Identify which cell holds the provided text, then report its (x, y) central coordinate. 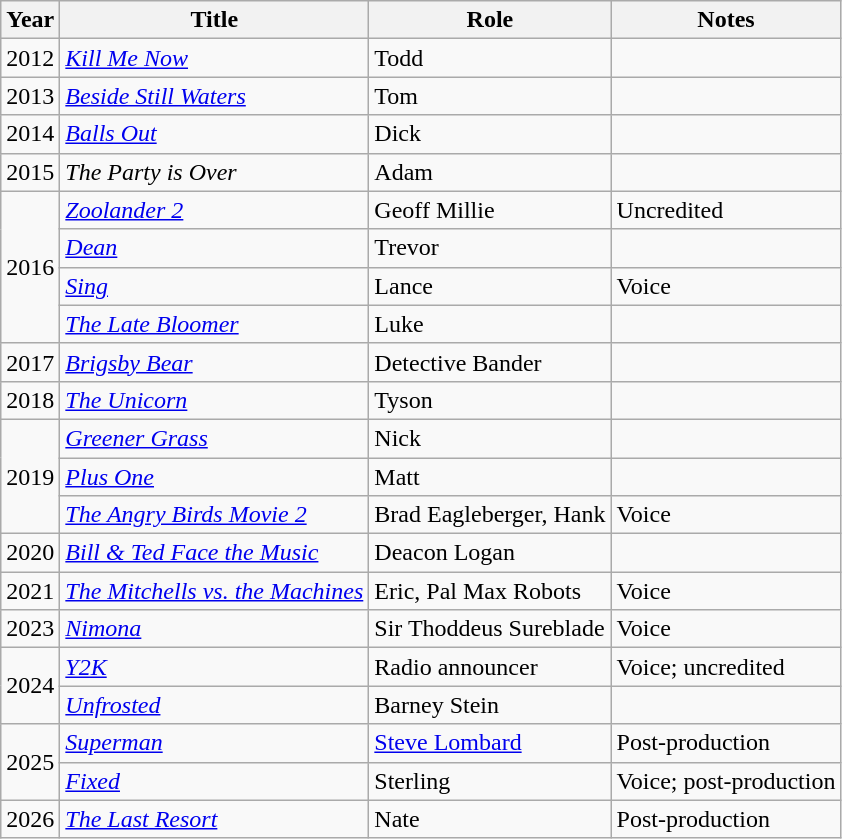
2025 (30, 762)
Eric, Pal Max Robots (490, 591)
Barney Stein (490, 705)
Geoff Millie (490, 210)
Luke (490, 324)
2024 (30, 686)
Role (490, 20)
The Late Bloomer (214, 324)
Dean (214, 248)
The Last Resort (214, 819)
Bill & Ted Face the Music (214, 553)
Balls Out (214, 134)
The Angry Birds Movie 2 (214, 515)
2012 (30, 58)
2019 (30, 476)
2018 (30, 400)
The Mitchells vs. the Machines (214, 591)
Deacon Logan (490, 553)
2015 (30, 172)
Nimona (214, 629)
Sterling (490, 781)
Adam (490, 172)
Greener Grass (214, 438)
Steve Lombard (490, 743)
Year (30, 20)
Unfrosted (214, 705)
Tom (490, 96)
Brad Eagleberger, Hank (490, 515)
2016 (30, 267)
Uncredited (726, 210)
Tyson (490, 400)
2021 (30, 591)
Plus One (214, 477)
Voice; uncredited (726, 667)
Detective Bander (490, 362)
The Party is Over (214, 172)
2014 (30, 134)
2023 (30, 629)
Sir Thoddeus Sureblade (490, 629)
2013 (30, 96)
Zoolander 2 (214, 210)
Nick (490, 438)
Voice; post-production (726, 781)
Trevor (490, 248)
Y2K (214, 667)
Brigsby Bear (214, 362)
Nate (490, 819)
Matt (490, 477)
Dick (490, 134)
Todd (490, 58)
Notes (726, 20)
Radio announcer (490, 667)
Sing (214, 286)
Lance (490, 286)
Fixed (214, 781)
The Unicorn (214, 400)
2017 (30, 362)
Title (214, 20)
Beside Still Waters (214, 96)
Superman (214, 743)
2026 (30, 819)
2020 (30, 553)
Kill Me Now (214, 58)
